For the text-containing cell, return its midpoint in (X, Y) coordinate format. 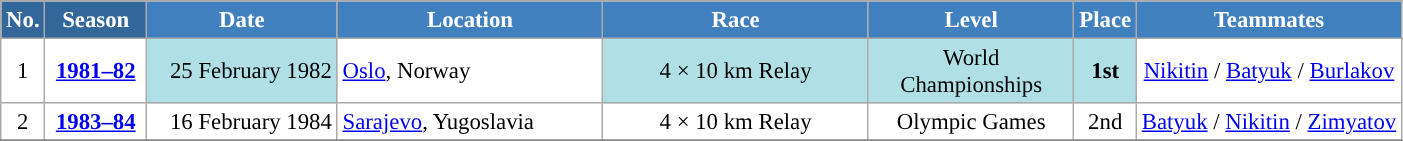
2nd (1105, 122)
Teammates (1268, 20)
16 February 1984 (242, 122)
Season (96, 20)
Olympic Games (971, 122)
1st (1105, 72)
2 (23, 122)
Oslo, Norway (470, 72)
1 (23, 72)
Level (971, 20)
No. (23, 20)
Batyuk / Nikitin / Zimyatov (1268, 122)
Race (736, 20)
1983–84 (96, 122)
World Championships (971, 72)
25 February 1982 (242, 72)
Location (470, 20)
Place (1105, 20)
Date (242, 20)
1981–82 (96, 72)
Nikitin / Batyuk / Burlakov (1268, 72)
Sarajevo, Yugoslavia (470, 122)
